Capture the cell that displays the provided text and extract its [x, y] central coordinate. 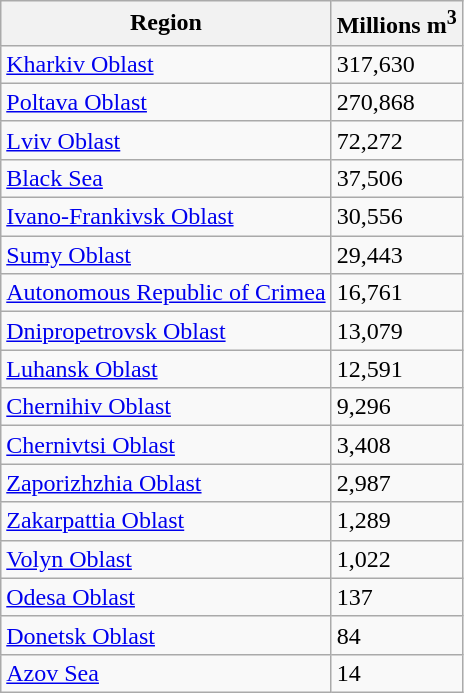
Chernihiv Oblast [166, 407]
14 [396, 673]
37,506 [396, 178]
13,079 [396, 331]
1,022 [396, 559]
Chernivtsi Oblast [166, 445]
12,591 [396, 369]
Azov Sea [166, 673]
Poltava Oblast [166, 102]
Region [166, 24]
Zakarpattia Oblast [166, 521]
3,408 [396, 445]
30,556 [396, 217]
Millions m3 [396, 24]
Volyn Oblast [166, 559]
29,443 [396, 255]
Luhansk Oblast [166, 369]
Dnipropetrovsk Oblast [166, 331]
Zaporizhzhia Oblast [166, 483]
Sumy Oblast [166, 255]
137 [396, 597]
84 [396, 635]
16,761 [396, 293]
72,272 [396, 140]
1,289 [396, 521]
Ivano-Frankivsk Oblast [166, 217]
270,868 [396, 102]
Autonomous Republic of Crimea [166, 293]
Odesa Oblast [166, 597]
2,987 [396, 483]
Lviv Oblast [166, 140]
9,296 [396, 407]
Kharkiv Oblast [166, 64]
Black Sea [166, 178]
Donetsk Oblast [166, 635]
317,630 [396, 64]
